Search for the cell housing the specified text and yield its (x, y) center coordinate. 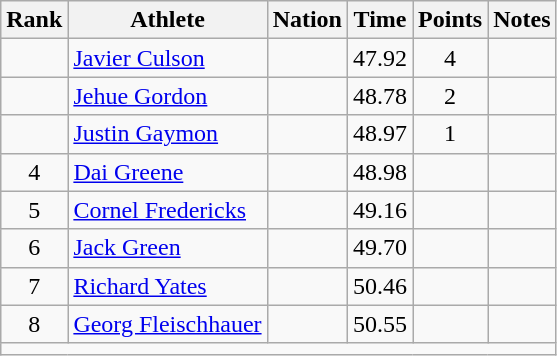
Javier Culson (168, 58)
50.55 (380, 324)
7 (34, 286)
49.16 (380, 210)
47.92 (380, 58)
Dai Greene (168, 172)
Athlete (168, 20)
Jehue Gordon (168, 96)
Points (450, 20)
Nation (307, 20)
50.46 (380, 286)
6 (34, 248)
5 (34, 210)
8 (34, 324)
Georg Fleischhauer (168, 324)
Notes (522, 20)
Richard Yates (168, 286)
Justin Gaymon (168, 134)
1 (450, 134)
48.78 (380, 96)
Jack Green (168, 248)
49.70 (380, 248)
Cornel Fredericks (168, 210)
Rank (34, 20)
48.98 (380, 172)
2 (450, 96)
48.97 (380, 134)
Time (380, 20)
